Search for the cell housing the specified text and yield its [X, Y] center coordinate. 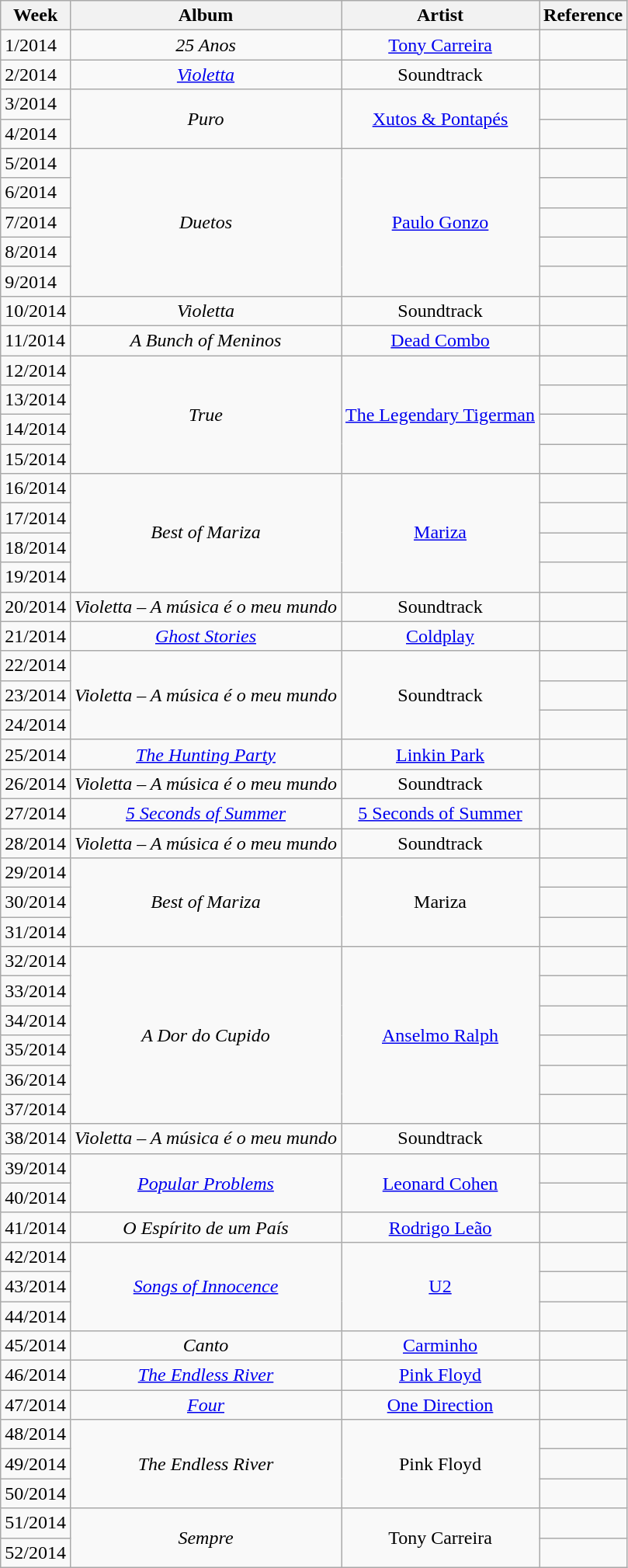
22/2014 [36, 666]
A Bunch of Meninos [205, 340]
Duetos [205, 222]
Leonard Cohen [441, 1183]
Popular Problems [205, 1183]
21/2014 [36, 636]
51/2014 [36, 1523]
The Hunting Party [205, 754]
14/2014 [36, 429]
One Direction [441, 1405]
Rodrigo Leão [441, 1227]
Four [205, 1405]
4/2014 [36, 134]
41/2014 [36, 1227]
30/2014 [36, 902]
10/2014 [36, 311]
23/2014 [36, 695]
The Legendary Tigerman [441, 415]
Week [36, 16]
25 Anos [205, 45]
A Dor do Cupido [205, 1035]
42/2014 [36, 1257]
9/2014 [36, 281]
11/2014 [36, 340]
48/2014 [36, 1434]
Anselmo Ralph [441, 1035]
27/2014 [36, 813]
50/2014 [36, 1493]
Sempre [205, 1538]
17/2014 [36, 518]
Dead Combo [441, 340]
29/2014 [36, 873]
40/2014 [36, 1198]
31/2014 [36, 932]
Carminho [441, 1346]
Canto [205, 1346]
Reference [584, 16]
38/2014 [36, 1139]
46/2014 [36, 1375]
20/2014 [36, 607]
Songs of Innocence [205, 1286]
52/2014 [36, 1552]
True [205, 415]
32/2014 [36, 961]
Album [205, 16]
16/2014 [36, 488]
33/2014 [36, 991]
Paulo Gonzo [441, 222]
34/2014 [36, 1020]
8/2014 [36, 252]
47/2014 [36, 1405]
24/2014 [36, 725]
28/2014 [36, 843]
35/2014 [36, 1050]
5/2014 [36, 163]
6/2014 [36, 193]
18/2014 [36, 548]
25/2014 [36, 754]
43/2014 [36, 1286]
Xutos & Pontapés [441, 119]
19/2014 [36, 577]
37/2014 [36, 1109]
2/2014 [36, 75]
Ghost Stories [205, 636]
36/2014 [36, 1080]
U2 [441, 1286]
Puro [205, 119]
Linkin Park [441, 754]
49/2014 [36, 1464]
Coldplay [441, 636]
13/2014 [36, 400]
39/2014 [36, 1168]
15/2014 [36, 459]
12/2014 [36, 370]
45/2014 [36, 1346]
7/2014 [36, 222]
26/2014 [36, 784]
3/2014 [36, 104]
O Espírito de um País [205, 1227]
Artist [441, 16]
1/2014 [36, 45]
44/2014 [36, 1316]
